Return (X, Y) of the center of cell containing provided text 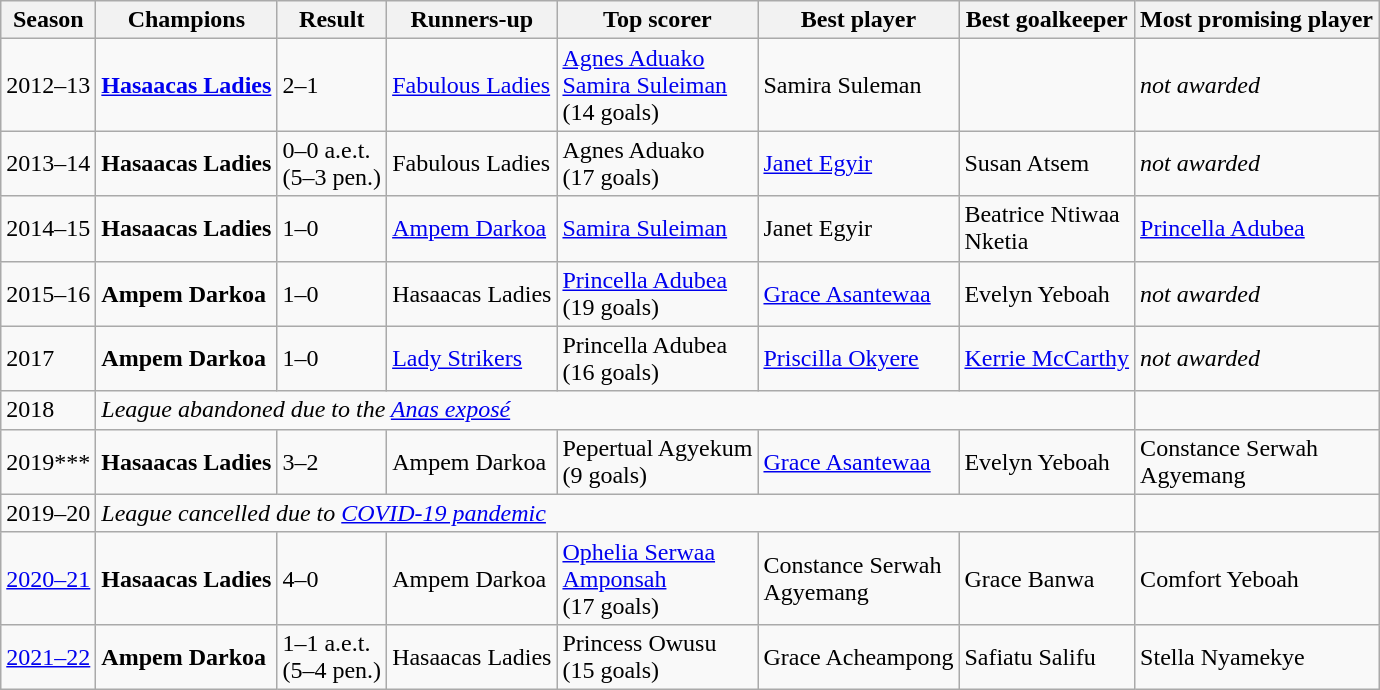
2017 (48, 358)
2019*** (48, 462)
Princella Adubea(19 goals) (658, 294)
2018 (48, 410)
2019–20 (48, 513)
3–2 (332, 462)
Top scorer (658, 20)
2014–15 (48, 228)
Agnes AduakoSamira Suleiman(14 goals) (658, 85)
Runners-up (472, 20)
Grace Banwa (1047, 578)
Kerrie McCarthy (1047, 358)
2020–21 (48, 578)
Grace Acheampong (858, 656)
League cancelled due to COVID-19 pandemic (616, 513)
Result (332, 20)
Priscilla Okyere (858, 358)
Agnes Aduako(17 goals) (658, 164)
Beatrice NtiwaaNketia (1047, 228)
Samira Suleiman (658, 228)
Comfort Yeboah (1257, 578)
Most promising player (1257, 20)
Pepertual Agyekum(9 goals) (658, 462)
Champions (186, 20)
League abandoned due to the Anas exposé (616, 410)
Season (48, 20)
Susan Atsem (1047, 164)
2013–14 (48, 164)
2–1 (332, 85)
Princess Owusu(15 goals) (658, 656)
2021–22 (48, 656)
1–1 a.e.t.(5–4 pen.) (332, 656)
2012–13 (48, 85)
Stella Nyamekye (1257, 656)
Lady Strikers (472, 358)
Ophelia SerwaaAmponsah(17 goals) (658, 578)
Safiatu Salifu (1047, 656)
Best goalkeeper (1047, 20)
Princella Adubea (1257, 228)
0–0 a.e.t.(5–3 pen.) (332, 164)
Princella Adubea(16 goals) (658, 358)
2015–16 (48, 294)
Best player (858, 20)
Samira Suleman (858, 85)
4–0 (332, 578)
